From the cell containing the given text, extract its center point as (X, Y) coordinate. 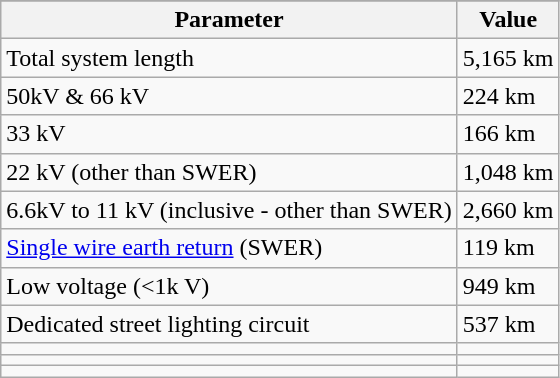
119 km (508, 248)
949 km (508, 286)
2,660 km (508, 210)
Dedicated street lighting circuit (230, 324)
1,048 km (508, 172)
33 kV (230, 134)
6.6kV to 11 kV (inclusive - other than SWER) (230, 210)
537 km (508, 324)
Total system length (230, 58)
166 km (508, 134)
22 kV (other than SWER) (230, 172)
Single wire earth return (SWER) (230, 248)
50kV & 66 kV (230, 96)
224 km (508, 96)
Parameter (230, 20)
5,165 km (508, 58)
Low voltage (<1k V) (230, 286)
Value (508, 20)
